Determine the (x, y) coordinate at the center of the cell enclosing the given text.  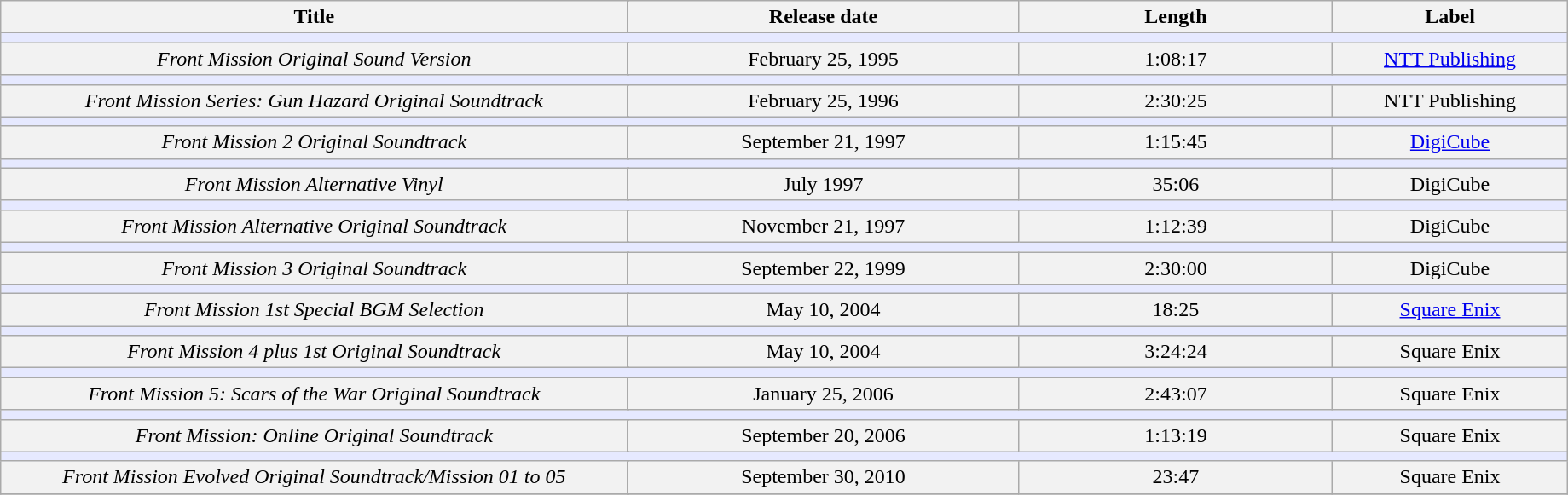
July 1997 (824, 184)
Front Mission 5: Scars of the War Original Soundtrack (314, 394)
Front Mission 1st Special BGM Selection (314, 310)
Front Mission Alternative Vinyl (314, 184)
February 25, 1996 (824, 101)
1:08:17 (1176, 59)
Front Mission 4 plus 1st Original Soundtrack (314, 352)
Front Mission Alternative Original Soundtrack (314, 226)
September 22, 1999 (824, 268)
18:25 (1176, 310)
September 20, 2006 (824, 435)
Length (1176, 17)
November 21, 1997 (824, 226)
February 25, 1995 (824, 59)
September 21, 1997 (824, 142)
2:30:25 (1176, 101)
Front Mission Original Sound Version (314, 59)
2:30:00 (1176, 268)
Front Mission: Online Original Soundtrack (314, 435)
September 30, 2010 (824, 477)
Release date (824, 17)
Title (314, 17)
2:43:07 (1176, 394)
Front Mission 3 Original Soundtrack (314, 268)
Front Mission 2 Original Soundtrack (314, 142)
35:06 (1176, 184)
Front Mission Evolved Original Soundtrack/Mission 01 to 05 (314, 477)
Front Mission Series: Gun Hazard Original Soundtrack (314, 101)
January 25, 2006 (824, 394)
1:13:19 (1176, 435)
3:24:24 (1176, 352)
1:12:39 (1176, 226)
23:47 (1176, 477)
1:15:45 (1176, 142)
Label (1450, 17)
